Return the (X, Y) coordinate for the center point of the cell that contains the specified text.  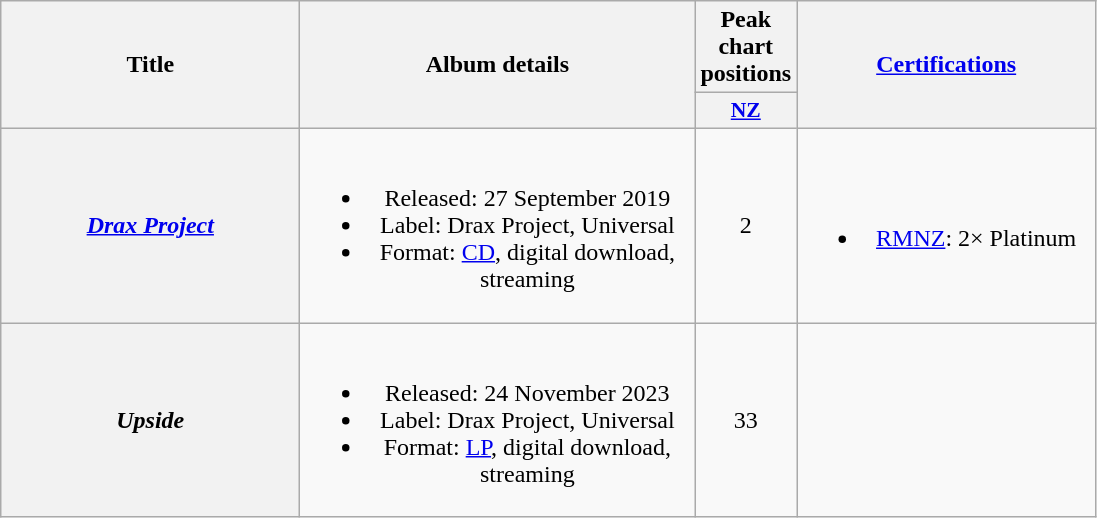
Drax Project (150, 225)
33 (746, 419)
2 (746, 225)
Certifications (946, 65)
Upside (150, 419)
Released: 24 November 2023Label: Drax Project, UniversalFormat: LP, digital download, streaming (498, 419)
Released: 27 September 2019Label: Drax Project, UniversalFormat: CD, digital download, streaming (498, 225)
Title (150, 65)
NZ (746, 111)
RMNZ: 2× Platinum (946, 225)
Peak chart positions (746, 47)
Album details (498, 65)
